Identify which cell holds the provided text, then report its (X, Y) central coordinate. 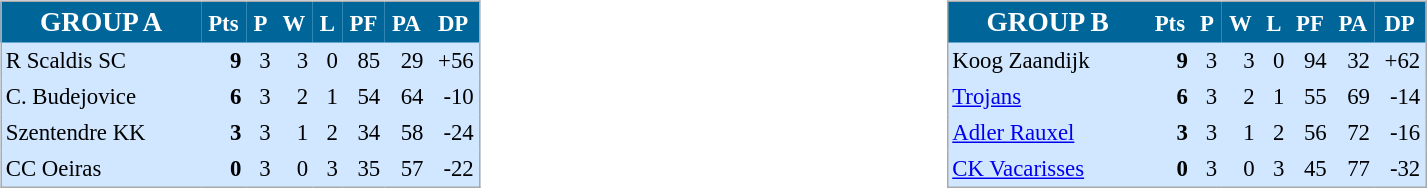
72 (1352, 132)
GROUP A (100, 22)
58 (406, 132)
+56 (454, 60)
CC Oeiras (100, 168)
CK Vacarisses (1047, 168)
69 (1352, 96)
-22 (454, 168)
C. Budejovice (100, 96)
45 (1310, 168)
Trojans (1047, 96)
77 (1352, 168)
35 (363, 168)
R Scaldis SC (100, 60)
29 (406, 60)
Adler Rauxel (1047, 132)
-14 (1400, 96)
85 (363, 60)
-32 (1400, 168)
55 (1310, 96)
94 (1310, 60)
54 (363, 96)
Szentendre KK (100, 132)
+62 (1400, 60)
-10 (454, 96)
32 (1352, 60)
-16 (1400, 132)
-24 (454, 132)
57 (406, 168)
GROUP B (1047, 22)
64 (406, 96)
56 (1310, 132)
Koog Zaandijk (1047, 60)
34 (363, 132)
